Search for the cell housing the specified text and yield its [x, y] center coordinate. 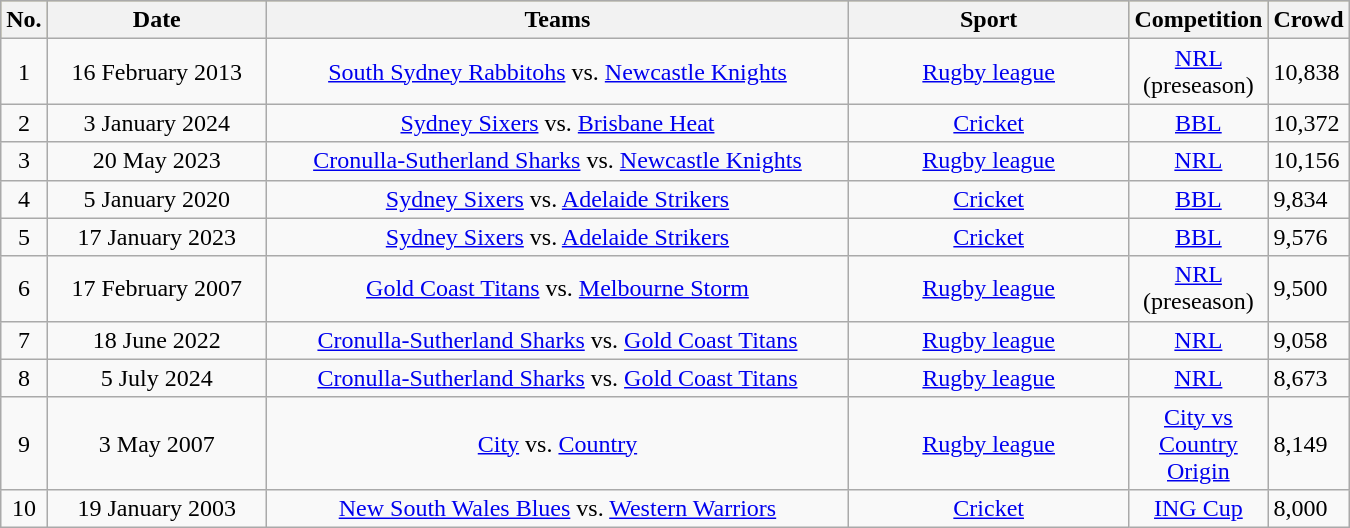
19 January 2003 [156, 508]
3 January 2024 [156, 123]
9,576 [1308, 237]
16 February 2013 [156, 72]
10 [24, 508]
9,500 [1308, 288]
6 [24, 288]
ING Cup [1198, 508]
17 February 2007 [156, 288]
Gold Coast Titans vs. Melbourne Storm [557, 288]
10,372 [1308, 123]
5 January 2020 [156, 199]
5 July 2024 [156, 378]
8,000 [1308, 508]
4 [24, 199]
Sydney Sixers vs. Brisbane Heat [557, 123]
1 [24, 72]
18 June 2022 [156, 340]
3 [24, 161]
Crowd [1308, 20]
2 [24, 123]
8,673 [1308, 378]
17 January 2023 [156, 237]
10,156 [1308, 161]
New South Wales Blues vs. Western Warriors [557, 508]
20 May 2023 [156, 161]
7 [24, 340]
9,058 [1308, 340]
No. [24, 20]
9 [24, 443]
10,838 [1308, 72]
9,834 [1308, 199]
Cronulla-Sutherland Sharks vs. Newcastle Knights [557, 161]
8 [24, 378]
5 [24, 237]
Competition [1198, 20]
South Sydney Rabbitohs vs. Newcastle Knights [557, 72]
Sport [989, 20]
City vs. Country [557, 443]
Date [156, 20]
City vs Country Origin [1198, 443]
3 May 2007 [156, 443]
8,149 [1308, 443]
Teams [557, 20]
